Locate the cell with the specified text and output its [x, y] center coordinate. 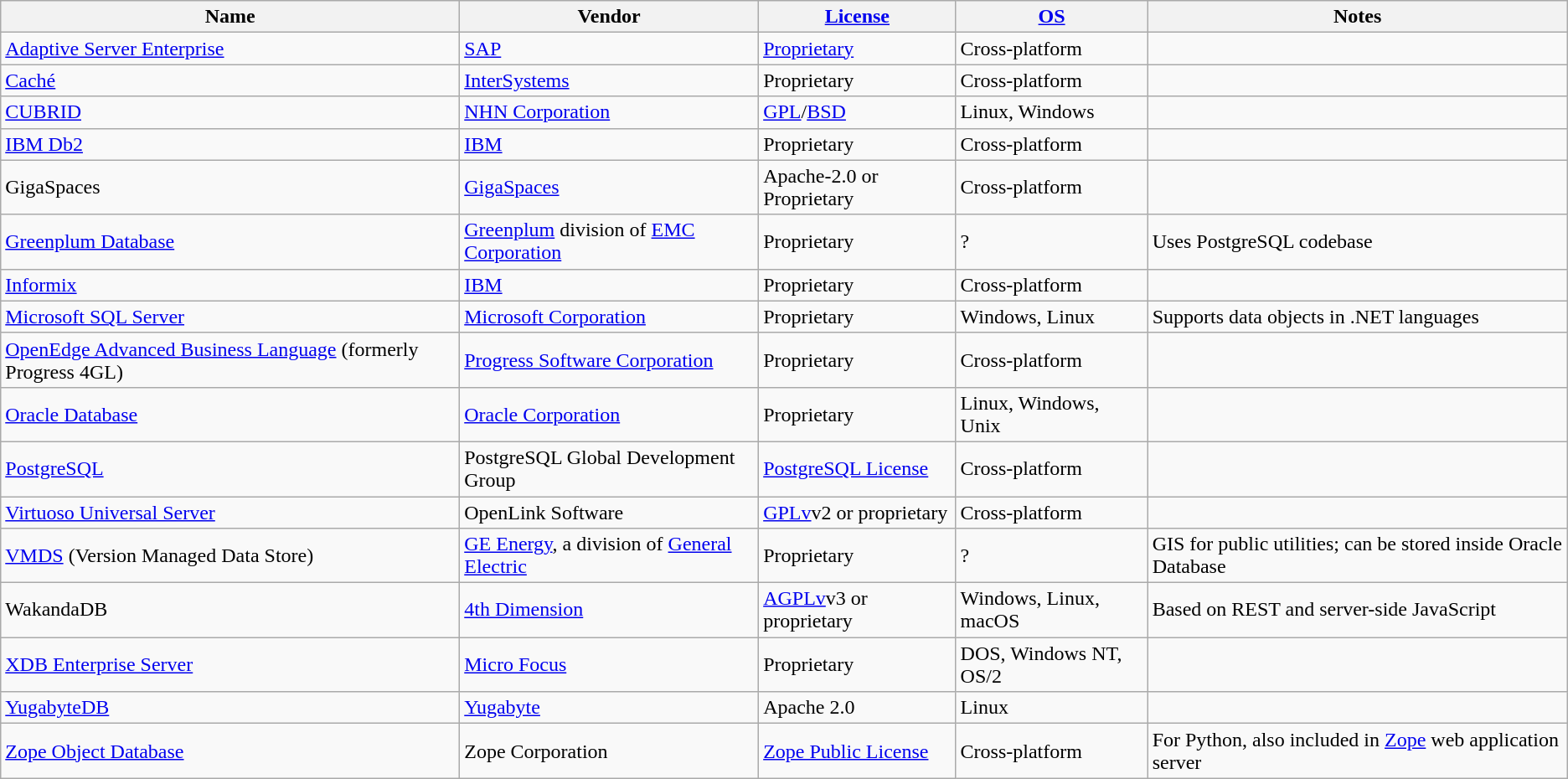
Zope Object Database [230, 751]
YugabyteDB [230, 708]
GPL/BSD [858, 112]
GPLvv2 or proprietary [858, 512]
Supports data objects in .NET languages [1357, 317]
4th Dimension [610, 610]
Linux, Windows [1052, 112]
Progress Software Corporation [610, 360]
Zope Public License [858, 751]
Apache-2.0 or Proprietary [858, 188]
Caché [230, 80]
Yugabyte [610, 708]
InterSystems [610, 80]
Oracle Database [230, 414]
SAP [610, 49]
Micro Focus [610, 665]
WakandaDB [230, 610]
IBM Db2 [230, 144]
Virtuoso Universal Server [230, 512]
PostgreSQL [230, 469]
Zope Corporation [610, 751]
VMDS (Version Managed Data Store) [230, 556]
OS [1052, 17]
Microsoft Corporation [610, 317]
DOS, Windows NT, OS/2 [1052, 665]
PostgreSQL License [858, 469]
Uses PostgreSQL codebase [1357, 241]
Based on REST and server-side JavaScript [1357, 610]
For Python, also included in Zope web application server [1357, 751]
NHN Corporation [610, 112]
Linux [1052, 708]
XDB Enterprise Server [230, 665]
OpenLink Software [610, 512]
GE Energy, a division of General Electric [610, 556]
Windows, Linux [1052, 317]
GIS for public utilities; can be stored inside Oracle Database [1357, 556]
Oracle Corporation [610, 414]
Apache 2.0 [858, 708]
Greenplum Database [230, 241]
Greenplum division of EMC Corporation [610, 241]
Windows, Linux, macOS [1052, 610]
PostgreSQL Global Development Group [610, 469]
Vendor [610, 17]
CUBRID [230, 112]
Adaptive Server Enterprise [230, 49]
Name [230, 17]
Linux, Windows, Unix [1052, 414]
AGPLvv3 or proprietary [858, 610]
Informix [230, 285]
License [858, 17]
Notes [1357, 17]
Microsoft SQL Server [230, 317]
OpenEdge Advanced Business Language (formerly Progress 4GL) [230, 360]
